Provide the [x, y] coordinate of the cell's center where the given text is located.  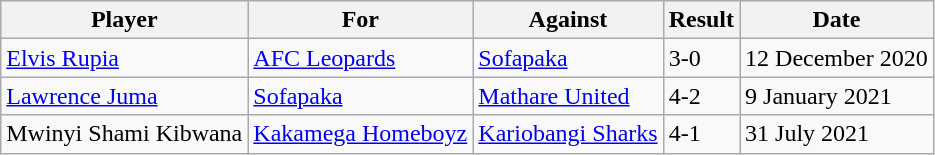
Against [568, 20]
AFC Leopards [360, 58]
Kariobangi Sharks [568, 134]
4-2 [701, 96]
4-1 [701, 134]
Date [837, 20]
Player [124, 20]
3-0 [701, 58]
12 December 2020 [837, 58]
Result [701, 20]
Mathare United [568, 96]
For [360, 20]
9 January 2021 [837, 96]
31 July 2021 [837, 134]
Mwinyi Shami Kibwana [124, 134]
Lawrence Juma [124, 96]
Elvis Rupia [124, 58]
Kakamega Homeboyz [360, 134]
